Find where the given text appears and provide that cell's center as (X, Y) coordinate. 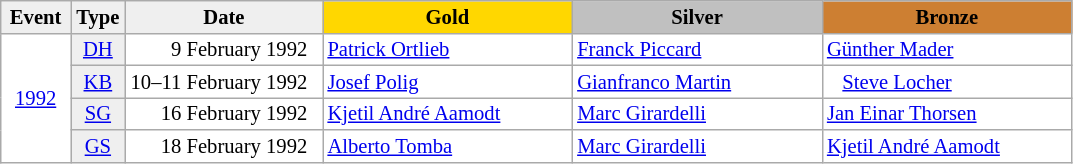
SG (98, 113)
Type (98, 16)
Patrick Ortlieb (447, 49)
16 February 1992 (224, 113)
9 February 1992 (224, 49)
Gianfranco Martin (697, 81)
Franck Piccard (697, 49)
Bronze (947, 16)
Günther Mader (947, 49)
Alberto Tomba (447, 146)
18 February 1992 (224, 146)
Steve Locher (947, 81)
1992 (36, 98)
Silver (697, 16)
KB (98, 81)
DH (98, 49)
Date (224, 16)
Josef Polig (447, 81)
Jan Einar Thorsen (947, 113)
Event (36, 16)
Gold (447, 16)
10–11 February 1992 (224, 81)
GS (98, 146)
